Capture the cell that displays the provided text and extract its [x, y] central coordinate. 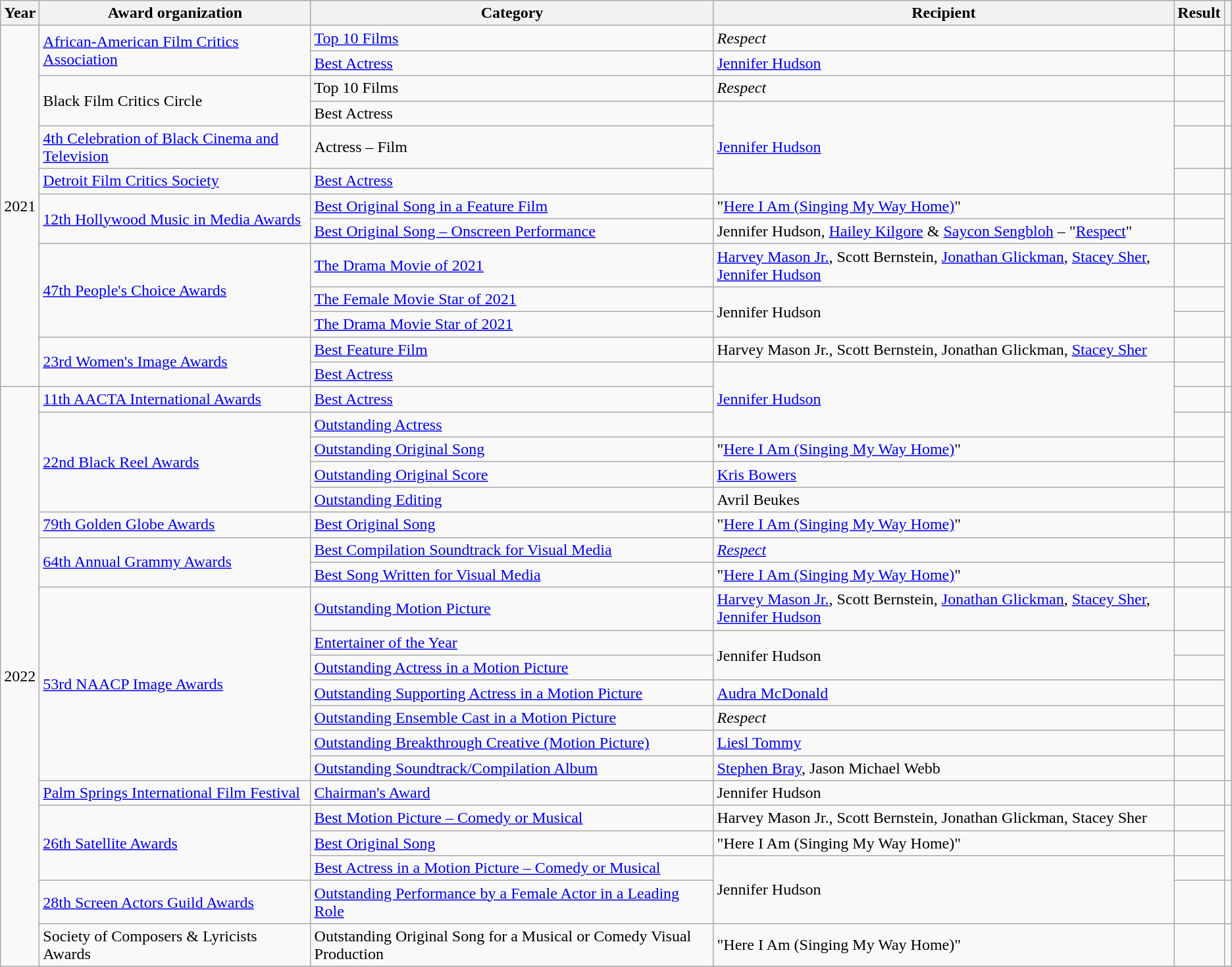
26th Satellite Awards [175, 843]
Liesl Tommy [944, 743]
11th AACTA International Awards [175, 400]
53rd NAACP Image Awards [175, 683]
Outstanding Original Song for a Musical or Comedy Visual Production [512, 945]
Audra McDonald [944, 693]
Best Compilation Soundtrack for Visual Media [512, 550]
Outstanding Actress [512, 425]
4th Celebration of Black Cinema and Television [175, 147]
Category [512, 13]
African-American Film Critics Association [175, 51]
The Drama Movie of 2021 [512, 265]
Outstanding Soundtrack/Compilation Album [512, 768]
Outstanding Original Score [512, 475]
64th Annual Grammy Awards [175, 562]
Outstanding Breakthrough Creative (Motion Picture) [512, 743]
Outstanding Original Song [512, 450]
Kris Bowers [944, 475]
Best Actress in a Motion Picture – Comedy or Musical [512, 868]
Outstanding Actress in a Motion Picture [512, 667]
Avril Beukes [944, 500]
Best Original Song in a Feature Film [512, 206]
Jennifer Hudson, Hailey Kilgore & Saycon Sengbloh – "Respect" [944, 231]
The Drama Movie Star of 2021 [512, 324]
Best Motion Picture – Comedy or Musical [512, 818]
Outstanding Ensemble Cast in a Motion Picture [512, 718]
Best Feature Film [512, 350]
Result [1199, 13]
47th People's Choice Awards [175, 290]
Society of Composers & Lyricists Awards [175, 945]
Outstanding Supporting Actress in a Motion Picture [512, 693]
23rd Women's Image Awards [175, 362]
Black Film Critics Circle [175, 101]
28th Screen Actors Guild Awards [175, 902]
Outstanding Editing [512, 500]
The Female Movie Star of 2021 [512, 299]
Actress – Film [512, 147]
Year [20, 13]
79th Golden Globe Awards [175, 525]
Entertainer of the Year [512, 642]
Detroit Film Critics Society [175, 181]
Stephen Bray, Jason Michael Webb [944, 768]
2022 [20, 677]
Award organization [175, 13]
22nd Black Reel Awards [175, 462]
Palm Springs International Film Festival [175, 793]
Recipient [944, 13]
Outstanding Performance by a Female Actor in a Leading Role [512, 902]
Outstanding Motion Picture [512, 608]
12th Hollywood Music in Media Awards [175, 219]
Best Song Written for Visual Media [512, 575]
Chairman's Award [512, 793]
2021 [20, 207]
Best Original Song – Onscreen Performance [512, 231]
